Search for the cell housing the specified text and yield its [x, y] center coordinate. 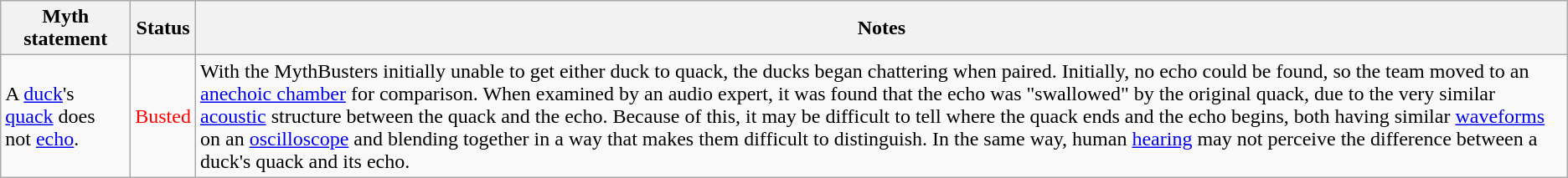
Notes [881, 28]
A duck's quack does not echo. [65, 116]
Status [163, 28]
Busted [163, 116]
Myth statement [65, 28]
